Return (X, Y) of the center of cell containing provided text 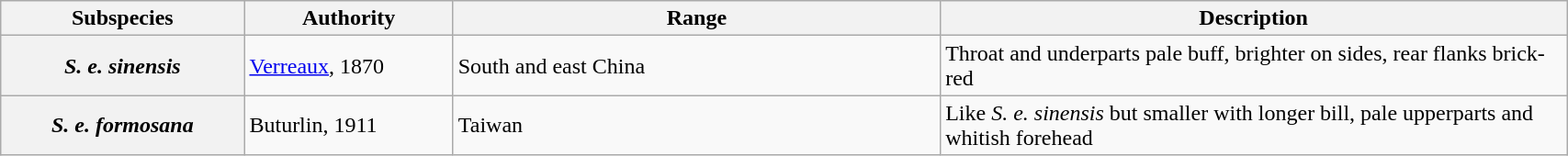
Like S. e. sinensis but smaller with longer bill, pale upperparts and whitish forehead (1254, 125)
Description (1254, 18)
S. e. formosana (123, 125)
Verreaux, 1870 (349, 66)
Authority (349, 18)
South and east China (696, 66)
Range (696, 18)
Taiwan (696, 125)
Buturlin, 1911 (349, 125)
S. e. sinensis (123, 66)
Subspecies (123, 18)
Throat and underparts pale buff, brighter on sides, rear flanks brick-red (1254, 66)
